Pinpoint the cell where the given text exists, returning its (X, Y) midpoint coordinate. 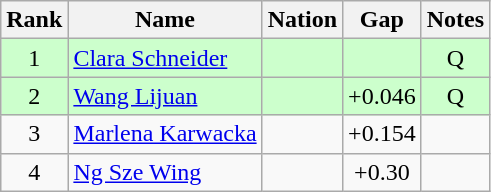
+0.30 (382, 172)
Ng Sze Wing (165, 172)
+0.154 (382, 134)
Clara Schneider (165, 58)
Rank (34, 20)
1 (34, 58)
Name (165, 20)
2 (34, 96)
Wang Lijuan (165, 96)
Notes (455, 20)
3 (34, 134)
Nation (302, 20)
+0.046 (382, 96)
4 (34, 172)
Marlena Karwacka (165, 134)
Gap (382, 20)
